Pinpoint the cell where the given text exists, returning its [x, y] midpoint coordinate. 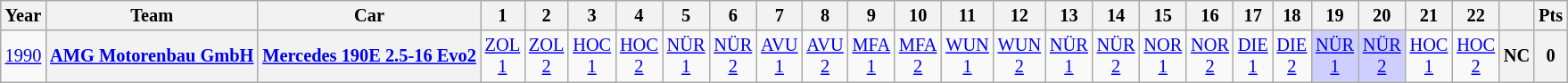
6 [733, 15]
0 [1550, 56]
Team [152, 15]
Mercedes 190E 2.5-16 Evo2 [369, 56]
1 [503, 15]
MFA2 [918, 56]
WUN2 [1019, 56]
9 [871, 15]
1990 [23, 56]
DIE1 [1253, 56]
DIE2 [1292, 56]
12 [1019, 15]
MFA1 [871, 56]
13 [1069, 15]
3 [592, 15]
WUN1 [967, 56]
5 [687, 15]
22 [1475, 15]
16 [1209, 15]
8 [824, 15]
NC [1516, 56]
NOR2 [1209, 56]
2 [546, 15]
ZOL2 [546, 56]
ZOL1 [503, 56]
17 [1253, 15]
11 [967, 15]
Pts [1550, 15]
21 [1429, 15]
7 [780, 15]
NOR1 [1163, 56]
4 [639, 15]
18 [1292, 15]
AMG Motorenbau GmbH [152, 56]
14 [1117, 15]
15 [1163, 15]
20 [1382, 15]
AVU1 [780, 56]
Car [369, 15]
19 [1334, 15]
Year [23, 15]
AVU2 [824, 56]
10 [918, 15]
